From the cell containing the given text, extract its center point as [x, y] coordinate. 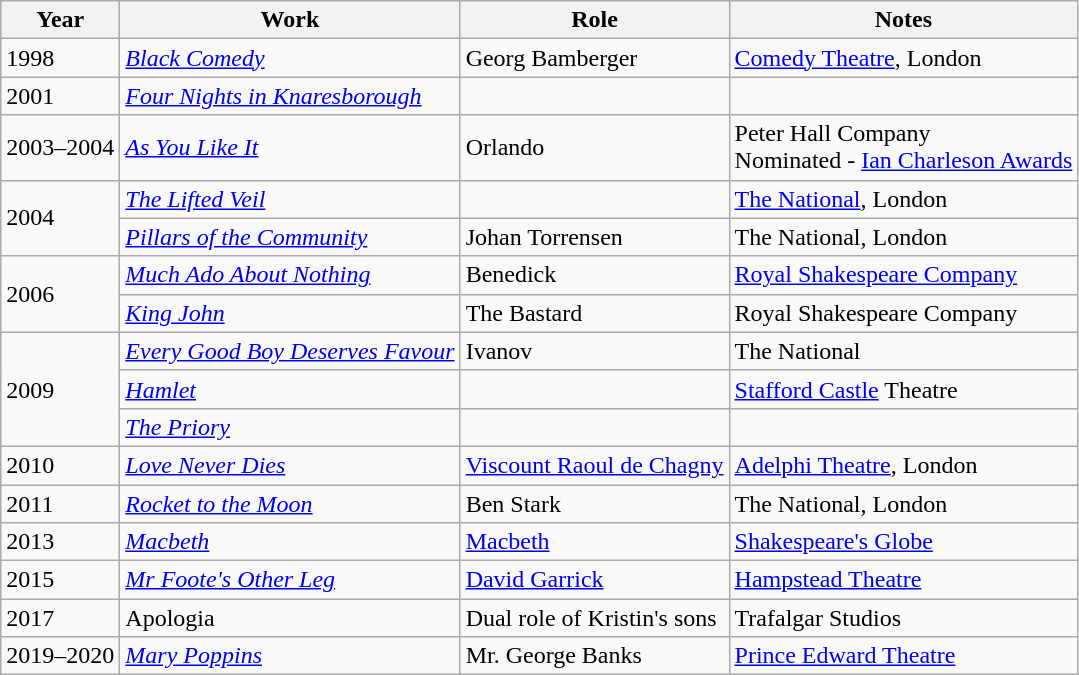
Orlando [594, 148]
2004 [60, 218]
Notes [904, 20]
Ivanov [594, 351]
Johan Torrensen [594, 237]
2015 [60, 580]
Year [60, 20]
2009 [60, 389]
2013 [60, 542]
Rocket to the Moon [290, 503]
Comedy Theatre, London [904, 58]
Stafford Castle Theatre [904, 389]
Adelphi Theatre, London [904, 465]
Role [594, 20]
2003–2004 [60, 148]
2011 [60, 503]
Much Ado About Nothing [290, 275]
2010 [60, 465]
2006 [60, 294]
The National [904, 351]
The Lifted Veil [290, 199]
Mary Poppins [290, 656]
Apologia [290, 618]
2017 [60, 618]
King John [290, 313]
Benedick [594, 275]
Hampstead Theatre [904, 580]
Trafalgar Studios [904, 618]
Ben Stark [594, 503]
Mr Foote's Other Leg [290, 580]
Pillars of the Community [290, 237]
David Garrick [594, 580]
Four Nights in Knaresborough [290, 96]
Prince Edward Theatre [904, 656]
2001 [60, 96]
Shakespeare's Globe [904, 542]
Work [290, 20]
Dual role of Kristin's sons [594, 618]
The Bastard [594, 313]
2019–2020 [60, 656]
Every Good Boy Deserves Favour [290, 351]
Viscount Raoul de Chagny [594, 465]
Black Comedy [290, 58]
1998 [60, 58]
Peter Hall CompanyNominated - Ian Charleson Awards [904, 148]
The Priory [290, 427]
Mr. George Banks [594, 656]
Hamlet [290, 389]
Love Never Dies [290, 465]
As You Like It [290, 148]
Georg Bamberger [594, 58]
